Pinpoint the cell where the given text exists, returning its [x, y] midpoint coordinate. 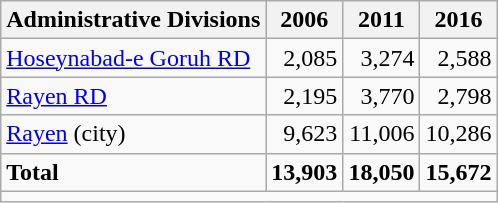
Hoseynabad-e Goruh RD [134, 58]
2,798 [458, 96]
2,588 [458, 58]
Administrative Divisions [134, 20]
2016 [458, 20]
11,006 [382, 134]
3,770 [382, 96]
Rayen (city) [134, 134]
2,085 [304, 58]
2011 [382, 20]
15,672 [458, 172]
Total [134, 172]
3,274 [382, 58]
Rayen RD [134, 96]
2006 [304, 20]
18,050 [382, 172]
10,286 [458, 134]
2,195 [304, 96]
9,623 [304, 134]
13,903 [304, 172]
